Identify which cell holds the provided text, then report its [x, y] central coordinate. 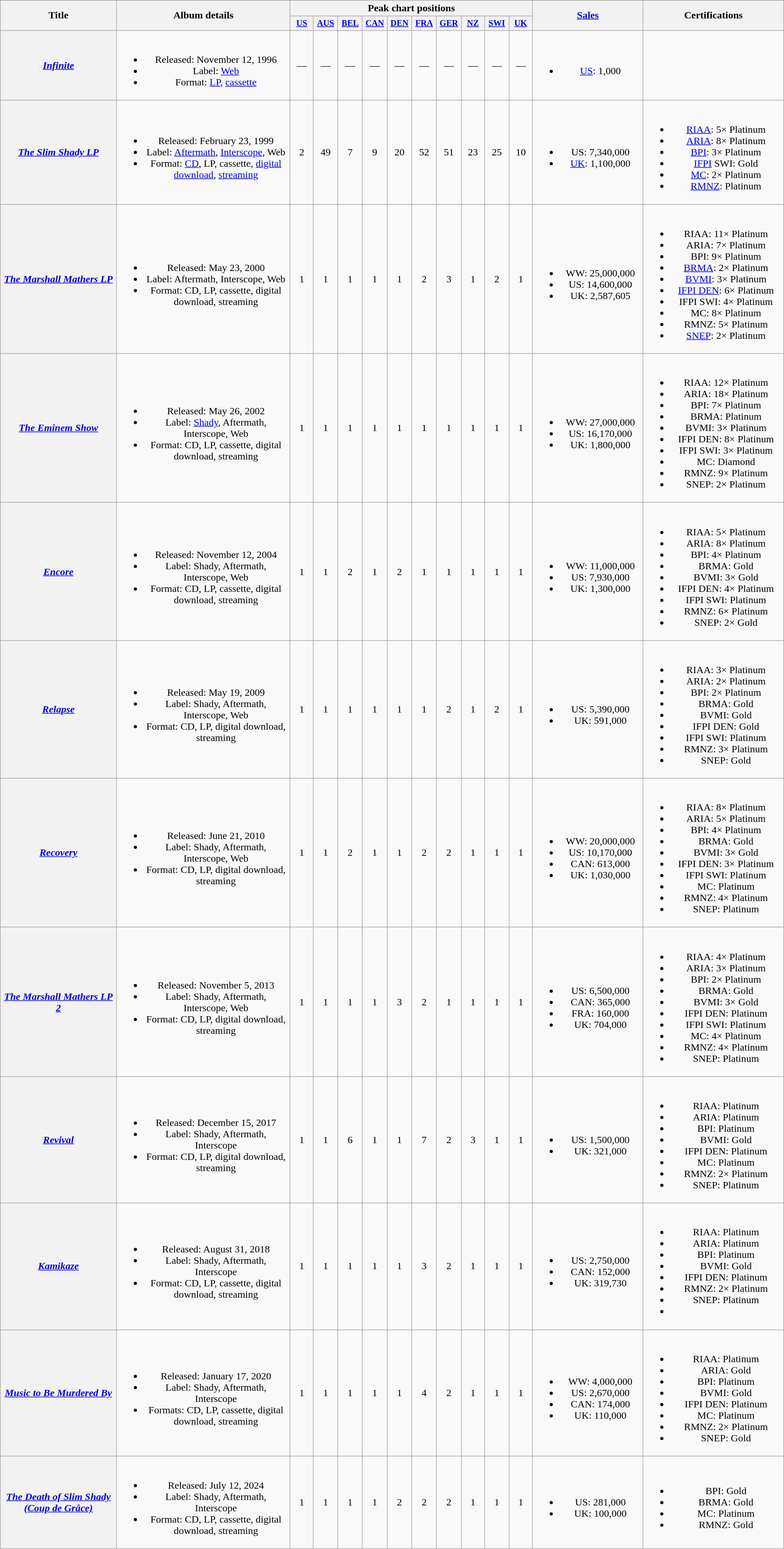
GER [449, 23]
Released: July 12, 2024Label: Shady, Aftermath, InterscopeFormat: CD, LP, cassette, digital download, streaming [204, 1502]
WW: 20,000,000US: 10,170,000CAN: 613,000UK: 1,030,000 [588, 853]
Recovery [59, 853]
BEL [350, 23]
US: 1,000 [588, 65]
Released: November 12, 1996Label: WebFormat: LP, cassette [204, 65]
Peak chart positions [411, 8]
The Death of Slim Shady (Coup de Grâce) [59, 1502]
Infinite [59, 65]
20 [400, 152]
Revival [59, 1140]
CAN [374, 23]
51 [449, 152]
US: 281,000UK: 100,000 [588, 1502]
US: 5,390,000UK: 591,000 [588, 710]
Released: May 26, 2002Label: Shady, Aftermath, Interscope, WebFormat: CD, LP, cassette, digital download, streaming [204, 428]
WW: 27,000,000US: 16,170,000UK: 1,800,000 [588, 428]
US: 2,750,000CAN: 152,000UK: 319,730 [588, 1266]
BPI: GoldBRMA: GoldMC: PlatinumRMNZ: Gold [714, 1502]
9 [374, 152]
RIAA: 5× PlatinumARIA: 8× PlatinumBPI: 4× PlatinumBRMA: GoldBVMI: 3× GoldIFPI DEN: 4× PlatinumIFPI SWI: PlatinumRMNZ: 6× PlatinumSNEP: 2× Gold [714, 571]
Kamikaze [59, 1266]
US: 1,500,000UK: 321,000 [588, 1140]
Released: November 12, 2004Label: Shady, Aftermath, Interscope, WebFormat: CD, LP, cassette, digital download, streaming [204, 571]
49 [325, 152]
52 [424, 152]
RIAA: PlatinumARIA: PlatinumBPI: PlatinumBVMI: GoldIFPI DEN: PlatinumRMNZ: 2× PlatinumSNEP: Platinum [714, 1266]
Encore [59, 571]
Released: December 15, 2017Label: Shady, Aftermath, InterscopeFormat: CD, LP, digital download, streaming [204, 1140]
Sales [588, 15]
25 [497, 152]
Released: August 31, 2018Label: Shady, Aftermath, InterscopeFormat: CD, LP, cassette, digital download, streaming [204, 1266]
Certifications [714, 15]
RIAA: PlatinumARIA: GoldBPI: PlatinumBVMI: GoldIFPI DEN: PlatinumMC: PlatinumRMNZ: 2× PlatinumSNEP: Gold [714, 1393]
US [302, 23]
AUS [325, 23]
RIAA: 3× PlatinumARIA: 2× PlatinumBPI: 2× PlatinumBRMA: GoldBVMI: GoldIFPI DEN: GoldIFPI SWI: PlatinumRMNZ: 3× PlatinumSNEP: Gold [714, 710]
Released: May 19, 2009Label: Shady, Aftermath, Interscope, WebFormat: CD, LP, digital download, streaming [204, 710]
RIAA: PlatinumARIA: PlatinumBPI: PlatinumBVMI: GoldIFPI DEN: PlatinumMC: PlatinumRMNZ: 2× PlatinumSNEP: Platinum [714, 1140]
Album details [204, 15]
FRA [424, 23]
Relapse [59, 710]
The Eminem Show [59, 428]
6 [350, 1140]
Released: November 5, 2013Label: Shady, Aftermath, Interscope, WebFormat: CD, LP, digital download, streaming [204, 1002]
US: 6,500,000CAN: 365,000FRA: 160,000UK: 704,000 [588, 1002]
Released: May 23, 2000Label: Aftermath, Interscope, WebFormat: CD, LP, cassette, digital download, streaming [204, 279]
The Marshall Mathers LP [59, 279]
US: 7,340,000UK: 1,100,000 [588, 152]
SWI [497, 23]
WW: 4,000,000US: 2,670,000CAN: 174,000UK: 110,000 [588, 1393]
The Marshall Mathers LP 2 [59, 1002]
WW: 11,000,000US: 7,930,000UK: 1,300,000 [588, 571]
10 [521, 152]
UK [521, 23]
Title [59, 15]
4 [424, 1393]
WW: 25,000,000US: 14,600,000UK: 2,587,605 [588, 279]
The Slim Shady LP [59, 152]
Released: January 17, 2020Label: Shady, Aftermath, InterscopeFormats: CD, LP, cassette, digital download, streaming [204, 1393]
RIAA: 5× PlatinumARIA: 8× PlatinumBPI: 3× PlatinumIFPI SWI: GoldMC: 2× PlatinumRMNZ: Platinum [714, 152]
Music to Be Murdered By [59, 1393]
Released: February 23, 1999Label: Aftermath, Interscope, WebFormat: CD, LP, cassette, digital download, streaming [204, 152]
Released: June 21, 2010Label: Shady, Aftermath, Interscope, WebFormat: CD, LP, digital download, streaming [204, 853]
NZ [473, 23]
DEN [400, 23]
23 [473, 152]
